Search for the cell housing the specified text and yield its (X, Y) center coordinate. 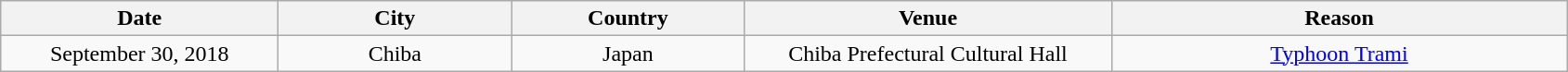
Reason (1339, 18)
Japan (628, 54)
City (395, 18)
Chiba Prefectural Cultural Hall (928, 54)
Country (628, 18)
September 30, 2018 (139, 54)
Chiba (395, 54)
Date (139, 18)
Typhoon Trami (1339, 54)
Venue (928, 18)
